Search for the cell housing the specified text and yield its [x, y] center coordinate. 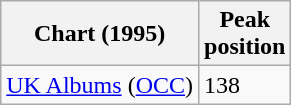
Chart (1995) [100, 34]
Peakposition [245, 34]
UK Albums (OCC) [100, 85]
138 [245, 85]
